Extract the [X, Y] coordinate from the center of the cell holding the provided text.  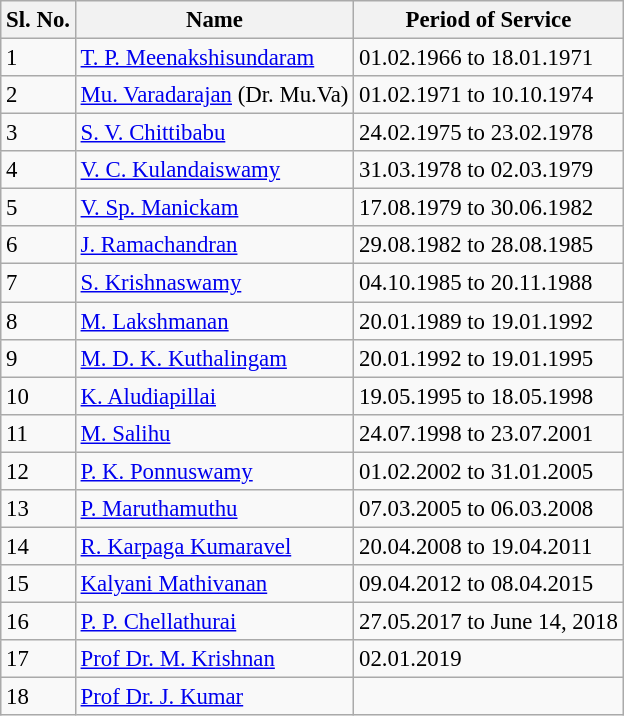
6 [38, 245]
16 [38, 621]
Prof Dr. M. Krishnan [214, 659]
M. Lakshmanan [214, 321]
1 [38, 58]
01.02.1966 to 18.01.1971 [488, 58]
Period of Service [488, 20]
J. Ramachandran [214, 245]
Sl. No. [38, 20]
17.08.1979 to 30.06.1982 [488, 208]
17 [38, 659]
19.05.1995 to 18.05.1998 [488, 396]
11 [38, 433]
S. V. Chittibabu [214, 133]
Kalyani Mathivanan [214, 584]
24.07.1998 to 23.07.2001 [488, 433]
29.08.1982 to 28.08.1985 [488, 245]
K. Aludiapillai [214, 396]
15 [38, 584]
Mu. Varadarajan (Dr. Mu.Va) [214, 95]
31.03.1978 to 02.03.1979 [488, 170]
10 [38, 396]
S. Krishnaswamy [214, 283]
24.02.1975 to 23.02.1978 [488, 133]
R. Karpaga Kumaravel [214, 546]
12 [38, 471]
02.01.2019 [488, 659]
01.02.2002 to 31.01.2005 [488, 471]
M. D. K. Kuthalingam [214, 358]
T. P. Meenakshisundaram [214, 58]
20.04.2008 to 19.04.2011 [488, 546]
09.04.2012 to 08.04.2015 [488, 584]
2 [38, 95]
20.01.1992 to 19.01.1995 [488, 358]
5 [38, 208]
13 [38, 509]
P. P. Chellathurai [214, 621]
4 [38, 170]
V. Sp. Manickam [214, 208]
7 [38, 283]
Name [214, 20]
04.10.1985 to 20.11.1988 [488, 283]
V. C. Kulandaiswamy [214, 170]
20.01.1989 to 19.01.1992 [488, 321]
Prof Dr. J. Kumar [214, 697]
P. Maruthamuthu [214, 509]
01.02.1971 to 10.10.1974 [488, 95]
9 [38, 358]
07.03.2005 to 06.03.2008 [488, 509]
M. Salihu [214, 433]
14 [38, 546]
P. K. Ponnuswamy [214, 471]
8 [38, 321]
3 [38, 133]
27.05.2017 to June 14, 2018 [488, 621]
18 [38, 697]
